Output the [x, y] coordinate of the center of the cell containing the given text.  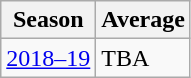
2018–19 [48, 58]
Season [48, 20]
TBA [144, 58]
Average [144, 20]
